For the text-containing cell, return its midpoint in (x, y) coordinate format. 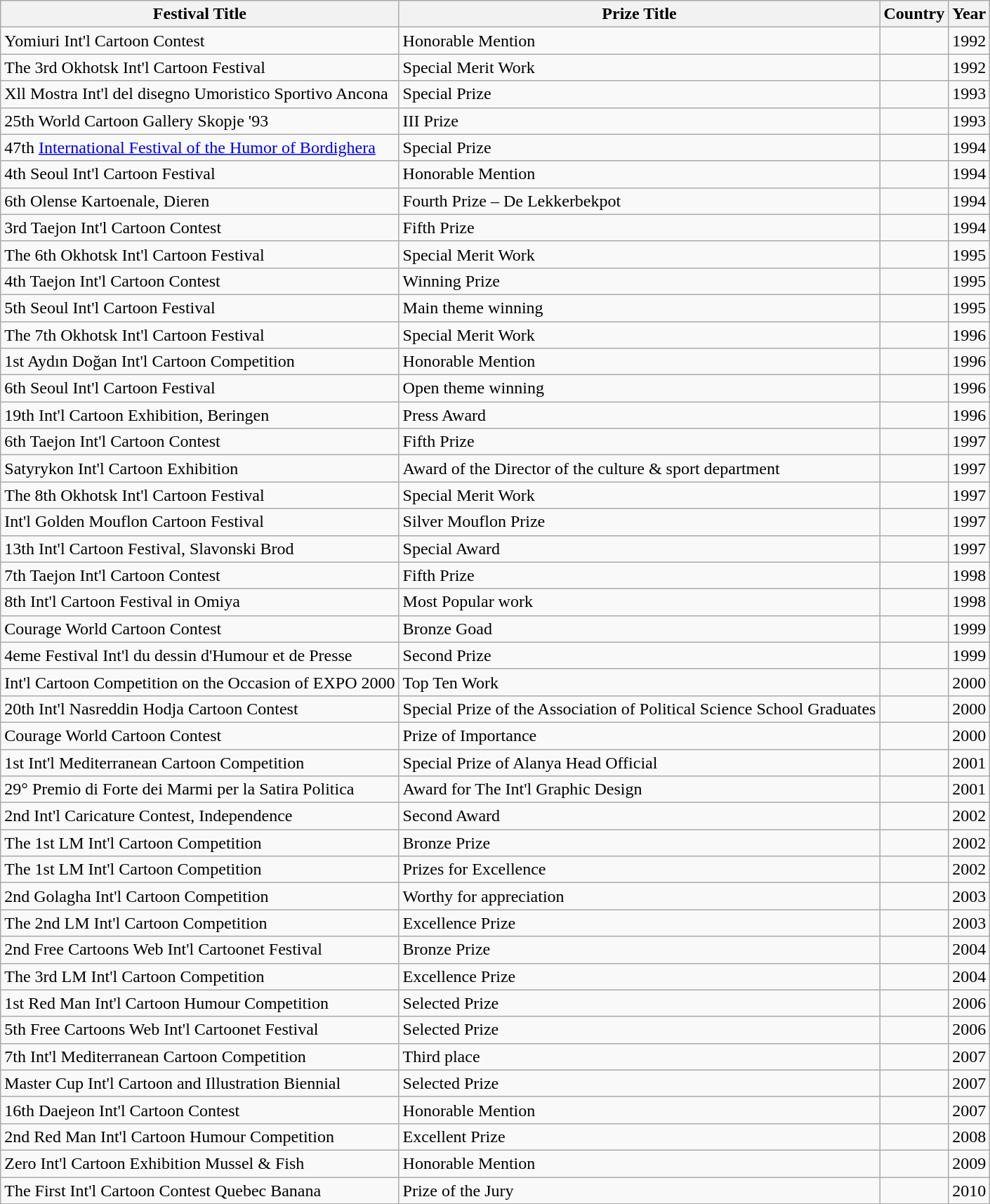
13th Int'l Cartoon Festival, Slavonski Brod (199, 549)
29° Premio di Forte dei Marmi per la Satira Politica (199, 790)
Third place (639, 1056)
2009 (969, 1163)
47th International Festival of the Humor of Bordighera (199, 148)
Prize of the Jury (639, 1191)
3rd Taejon Int'l Cartoon Contest (199, 228)
Main theme winning (639, 308)
Second Prize (639, 655)
6th Olense Kartoenale, Dieren (199, 201)
Special Prize of Alanya Head Official (639, 762)
7th Int'l Mediterranean Cartoon Competition (199, 1056)
The 2nd LM Int'l Cartoon Competition (199, 923)
Bronze Goad (639, 629)
7th Taejon Int'l Cartoon Contest (199, 575)
1st Aydın Doğan Int'l Cartoon Competition (199, 362)
Top Ten Work (639, 682)
Award for The Int'l Graphic Design (639, 790)
The 3rd LM Int'l Cartoon Competition (199, 976)
2nd Int'l Caricature Contest, Independence (199, 816)
Second Award (639, 816)
Prize Title (639, 14)
Master Cup Int'l Cartoon and Illustration Biennial (199, 1083)
1st Int'l Mediterranean Cartoon Competition (199, 762)
Special Prize of the Association of Political Science School Graduates (639, 709)
4th Seoul Int'l Cartoon Festival (199, 174)
Open theme winning (639, 388)
The 3rd Okhotsk Int'l Cartoon Festival (199, 67)
5th Free Cartoons Web Int'l Cartoonet Festival (199, 1030)
2nd Red Man Int'l Cartoon Humour Competition (199, 1137)
2nd Free Cartoons Web Int'l Cartoonet Festival (199, 950)
Worthy for appreciation (639, 896)
Country (914, 14)
Xll Mostra Int'l del disegno Umoristico Sportivo Ancona (199, 94)
6th Taejon Int'l Cartoon Contest (199, 442)
8th Int'l Cartoon Festival in Omiya (199, 602)
4eme Festival Int'l du dessin d'Humour et de Presse (199, 655)
The First Int'l Cartoon Contest Quebec Banana (199, 1191)
Special Award (639, 549)
The 8th Okhotsk Int'l Cartoon Festival (199, 495)
III Prize (639, 121)
Silver Mouflon Prize (639, 522)
Satyrykon Int'l Cartoon Exhibition (199, 469)
2010 (969, 1191)
2008 (969, 1137)
Press Award (639, 415)
Most Popular work (639, 602)
Excellent Prize (639, 1137)
19th Int'l Cartoon Exhibition, Beringen (199, 415)
16th Daejeon Int'l Cartoon Contest (199, 1110)
The 6th Okhotsk Int'l Cartoon Festival (199, 254)
Yomiuri Int'l Cartoon Contest (199, 41)
5th Seoul Int'l Cartoon Festival (199, 308)
Year (969, 14)
Festival Title (199, 14)
25th World Cartoon Gallery Skopje '93 (199, 121)
Award of the Director of the culture & sport department (639, 469)
The 7th Okhotsk Int'l Cartoon Festival (199, 335)
Int'l Golden Mouflon Cartoon Festival (199, 522)
1st Red Man Int'l Cartoon Humour Competition (199, 1003)
Prize of Importance (639, 735)
6th Seoul Int'l Cartoon Festival (199, 388)
Zero Int'l Cartoon Exhibition Mussel & Fish (199, 1163)
20th Int'l Nasreddin Hodja Cartoon Contest (199, 709)
2nd Golagha Int'l Cartoon Competition (199, 896)
4th Taejon Int'l Cartoon Contest (199, 281)
Prizes for Excellence (639, 870)
Int'l Cartoon Competition on the Occasion of EXPO 2000 (199, 682)
Fourth Prize – De Lekkerbekpot (639, 201)
Winning Prize (639, 281)
